Find where the given text appears and provide that cell's center as [x, y] coordinate. 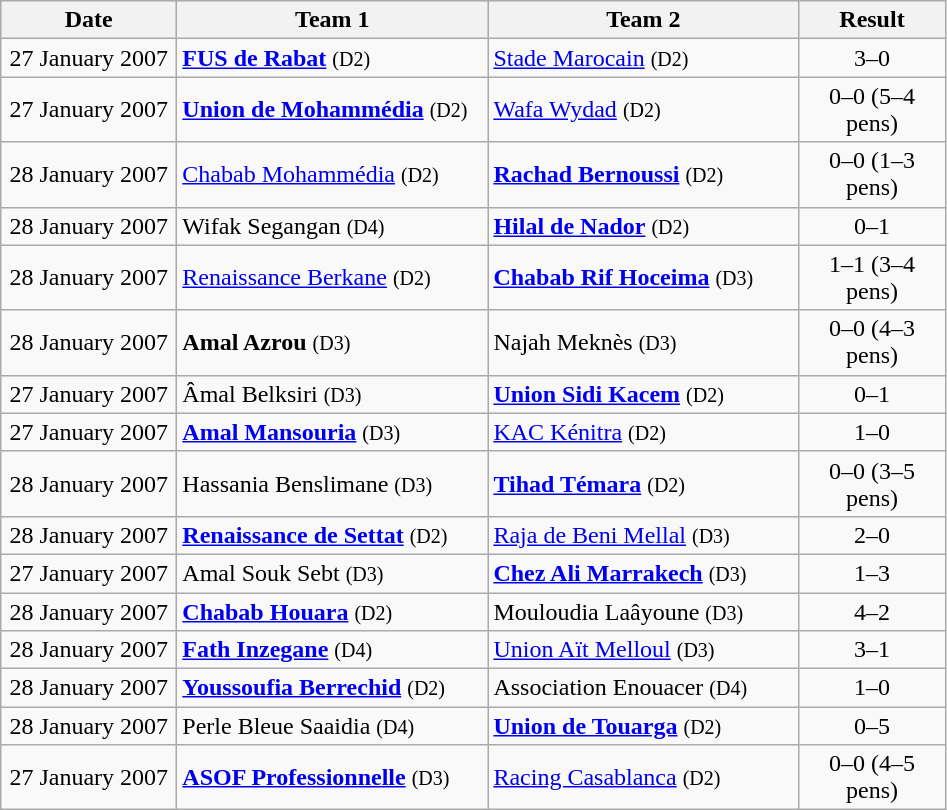
Result [872, 20]
0–0 (4–5 pens) [872, 778]
Amal Mansouria (D3) [332, 432]
Amal Azrou (D3) [332, 342]
Union de Mohammédia (D2) [332, 110]
Amal Souk Sebt (D3) [332, 573]
Najah Meknès (D3) [644, 342]
Chabab Mohammédia (D2) [332, 174]
1–1 (3–4 pens) [872, 278]
Union Aït Melloul (D3) [644, 650]
ASOF Professionnelle (D3) [332, 778]
0–5 [872, 726]
Wifak Segangan (D4) [332, 226]
Raja de Beni Mellal (D3) [644, 535]
0–0 (4–3 pens) [872, 342]
Fath Inzegane (D4) [332, 650]
3–0 [872, 58]
Team 2 [644, 20]
Date [89, 20]
0–0 (1–3 pens) [872, 174]
Team 1 [332, 20]
Stade Marocain (D2) [644, 58]
Wafa Wydad (D2) [644, 110]
4–2 [872, 611]
KAC Kénitra (D2) [644, 432]
Mouloudia Laâyoune (D3) [644, 611]
Chez Ali Marrakech (D3) [644, 573]
Rachad Bernoussi (D2) [644, 174]
Hilal de Nador (D2) [644, 226]
Union Sidi Kacem (D2) [644, 394]
Youssoufia Berrechid (D2) [332, 688]
Chabab Rif Hoceima (D3) [644, 278]
0–0 (3–5 pens) [872, 484]
Perle Bleue Saaidia (D4) [332, 726]
Renaissance de Settat (D2) [332, 535]
3–1 [872, 650]
Association Enouacer (D4) [644, 688]
Union de Touarga (D2) [644, 726]
Âmal Belksiri (D3) [332, 394]
2–0 [872, 535]
1–3 [872, 573]
Tihad Témara (D2) [644, 484]
Racing Casablanca (D2) [644, 778]
FUS de Rabat (D2) [332, 58]
0–0 (5–4 pens) [872, 110]
Chabab Houara (D2) [332, 611]
Hassania Benslimane (D3) [332, 484]
Renaissance Berkane (D2) [332, 278]
